Extract the (X, Y) coordinate from the center of the cell holding the provided text.  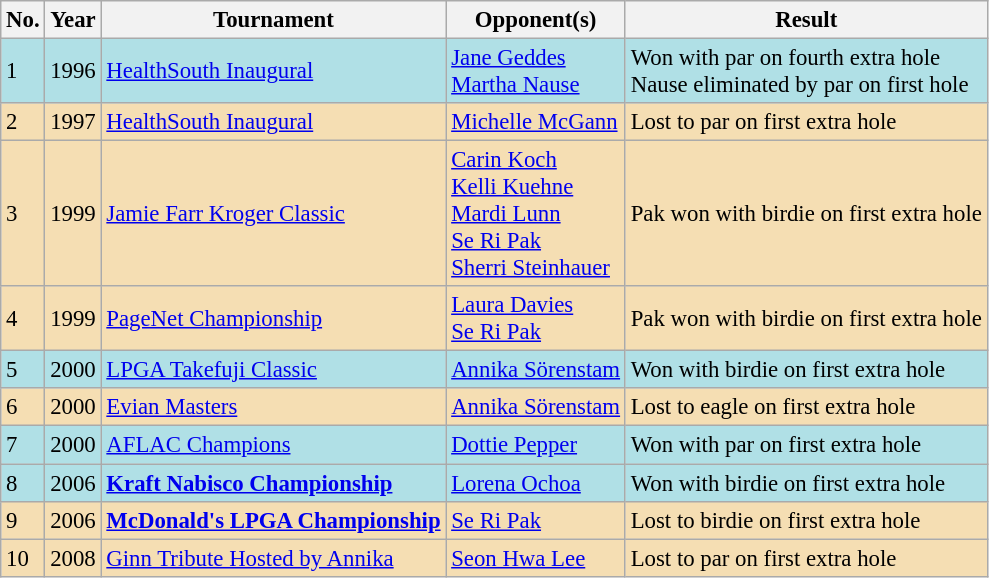
1 (23, 72)
Jane Geddes Martha Nause (536, 72)
Jamie Farr Kroger Classic (274, 214)
Evian Masters (274, 407)
1996 (73, 72)
Lorena Ochoa (536, 483)
4 (23, 318)
5 (23, 370)
7 (23, 445)
AFLAC Champions (274, 445)
Se Ri Pak (536, 520)
Tournament (274, 20)
6 (23, 407)
8 (23, 483)
No. (23, 20)
Michelle McGann (536, 122)
Opponent(s) (536, 20)
Lost to birdie on first extra hole (806, 520)
Dottie Pepper (536, 445)
3 (23, 214)
10 (23, 558)
McDonald's LPGA Championship (274, 520)
Carin Koch Kelli Kuehne Mardi Lunn Se Ri Pak Sherri Steinhauer (536, 214)
9 (23, 520)
Laura Davies Se Ri Pak (536, 318)
Year (73, 20)
Won with par on first extra hole (806, 445)
Seon Hwa Lee (536, 558)
2 (23, 122)
LPGA Takefuji Classic (274, 370)
Won with par on fourth extra holeNause eliminated by par on first hole (806, 72)
Ginn Tribute Hosted by Annika (274, 558)
Lost to eagle on first extra hole (806, 407)
1997 (73, 122)
Kraft Nabisco Championship (274, 483)
2008 (73, 558)
Result (806, 20)
PageNet Championship (274, 318)
